Capture the cell that displays the provided text and extract its [X, Y] central coordinate. 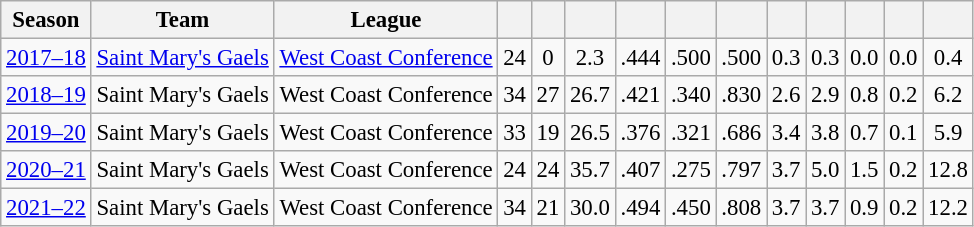
12.2 [948, 208]
6.2 [948, 95]
27 [548, 95]
0.4 [948, 58]
Team [182, 20]
3.4 [786, 133]
2020–21 [46, 170]
19 [548, 133]
.407 [640, 170]
35.7 [590, 170]
3.8 [826, 133]
33 [514, 133]
0.1 [904, 133]
.686 [741, 133]
2019–20 [46, 133]
0 [548, 58]
26.7 [590, 95]
.797 [741, 170]
.808 [741, 208]
.340 [691, 95]
2017–18 [46, 58]
21 [548, 208]
.421 [640, 95]
.494 [640, 208]
30.0 [590, 208]
League [386, 20]
.275 [691, 170]
26.5 [590, 133]
12.8 [948, 170]
5.9 [948, 133]
.830 [741, 95]
.444 [640, 58]
0.8 [864, 95]
.376 [640, 133]
0.7 [864, 133]
.450 [691, 208]
.321 [691, 133]
Season [46, 20]
1.5 [864, 170]
0.9 [864, 208]
2021–22 [46, 208]
5.0 [826, 170]
2018–19 [46, 95]
2.9 [826, 95]
2.3 [590, 58]
2.6 [786, 95]
